Determine the [X, Y] coordinate at the center of the cell enclosing the given text.  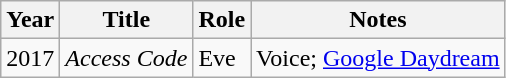
Notes [378, 20]
Voice; Google Daydream [378, 58]
Eve [222, 58]
Access Code [126, 58]
2017 [30, 58]
Title [126, 20]
Year [30, 20]
Role [222, 20]
